For the text-containing cell, return its midpoint in [x, y] coordinate format. 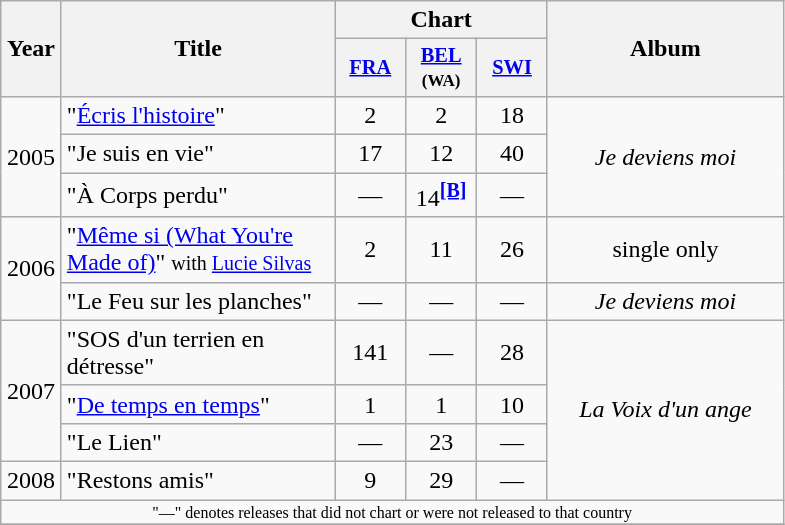
40 [512, 154]
Title [198, 49]
2006 [32, 268]
29 [442, 480]
"—" denotes releases that did not chart or were not released to that country [392, 512]
Year [32, 49]
"De temps en temps" [198, 404]
Album [665, 49]
18 [512, 115]
28 [512, 352]
"Écris l'histoire" [198, 115]
"Le Feu sur les planches" [198, 301]
9 [370, 480]
14[B] [442, 196]
"Même si (What You're Made of)" with Lucie Silvas [198, 250]
12 [442, 154]
BEL(WA) [442, 68]
2007 [32, 390]
"Restons amis" [198, 480]
"SOS d'un terrien en détresse" [198, 352]
11 [442, 250]
10 [512, 404]
single only [665, 250]
"À Corps perdu" [198, 196]
"Je suis en vie" [198, 154]
141 [370, 352]
La Voix d'un ange [665, 410]
17 [370, 154]
FRA [370, 68]
SWI [512, 68]
23 [442, 442]
Chart [442, 20]
2008 [32, 480]
2005 [32, 156]
26 [512, 250]
"Le Lien" [198, 442]
